For the text-containing cell, return its midpoint in [X, Y] coordinate format. 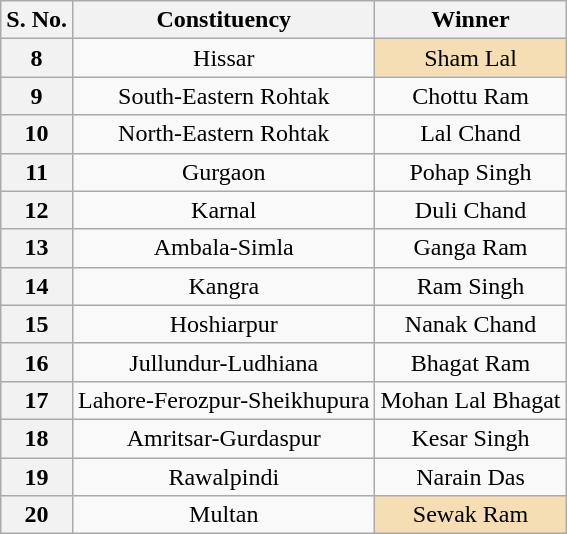
South-Eastern Rohtak [223, 96]
Ram Singh [470, 286]
Pohap Singh [470, 172]
Duli Chand [470, 210]
Amritsar-Gurdaspur [223, 438]
13 [37, 248]
Ambala-Simla [223, 248]
Ganga Ram [470, 248]
Chottu Ram [470, 96]
Constituency [223, 20]
Nanak Chand [470, 324]
Rawalpindi [223, 477]
16 [37, 362]
15 [37, 324]
Winner [470, 20]
Bhagat Ram [470, 362]
17 [37, 400]
8 [37, 58]
Lal Chand [470, 134]
Lahore-Ferozpur-Sheikhupura [223, 400]
11 [37, 172]
Hoshiarpur [223, 324]
14 [37, 286]
20 [37, 515]
12 [37, 210]
Sham Lal [470, 58]
9 [37, 96]
North-Eastern Rohtak [223, 134]
Jullundur-Ludhiana [223, 362]
Kesar Singh [470, 438]
Hissar [223, 58]
Gurgaon [223, 172]
10 [37, 134]
Mohan Lal Bhagat [470, 400]
Narain Das [470, 477]
Multan [223, 515]
Karnal [223, 210]
19 [37, 477]
Kangra [223, 286]
18 [37, 438]
Sewak Ram [470, 515]
S. No. [37, 20]
